From the cell containing the given text, extract its center point as (x, y) coordinate. 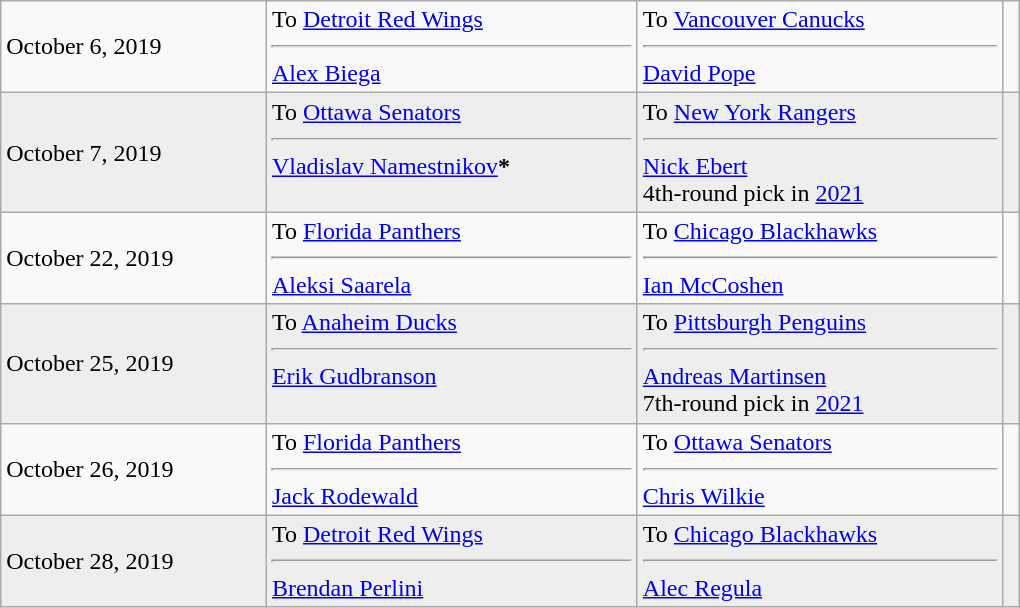
October 26, 2019 (134, 469)
To Ottawa SenatorsChris Wilkie (820, 469)
To Chicago BlackhawksAlec Regula (820, 561)
To Anaheim DucksErik Gudbranson (452, 364)
To Pittsburgh PenguinsAndreas Martinsen7th-round pick in 2021 (820, 364)
To Vancouver CanucksDavid Pope (820, 47)
October 6, 2019 (134, 47)
To Detroit Red WingsBrendan Perlini (452, 561)
To Florida PanthersJack Rodewald (452, 469)
To Ottawa SenatorsVladislav Namestnikov* (452, 152)
October 28, 2019 (134, 561)
To Chicago BlackhawksIan McCoshen (820, 258)
October 25, 2019 (134, 364)
To Florida PanthersAleksi Saarela (452, 258)
October 7, 2019 (134, 152)
To New York RangersNick Ebert4th-round pick in 2021 (820, 152)
October 22, 2019 (134, 258)
To Detroit Red WingsAlex Biega (452, 47)
